For the text-containing cell, return its midpoint in [x, y] coordinate format. 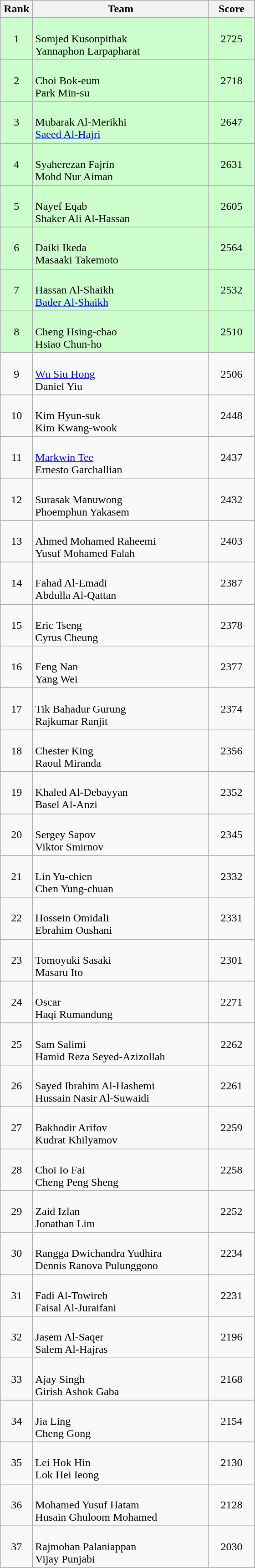
2345 [231, 835]
2168 [231, 1379]
Jia LingCheng Gong [121, 1421]
12 [16, 500]
Ajay SinghGirish Ashok Gaba [121, 1379]
27 [16, 1128]
2301 [231, 960]
35 [16, 1463]
17 [16, 709]
2128 [231, 1505]
Score [231, 9]
2352 [231, 793]
2154 [231, 1421]
OscarHaqi Rumandung [121, 1002]
Somjed KusonpithakYannaphon Larpapharat [121, 39]
2332 [231, 876]
8 [16, 332]
2437 [231, 457]
Syaherezan FajrinMohd Nur Aiman [121, 164]
23 [16, 960]
Fahad Al-EmadiAbdulla Al-Qattan [121, 583]
Zaid IzlanJonathan Lim [121, 1212]
2130 [231, 1463]
Team [121, 9]
2718 [231, 81]
14 [16, 583]
10 [16, 415]
2564 [231, 248]
16 [16, 667]
Markwin TeeErnesto Garchallian [121, 457]
Hossein OmidaliEbrahim Oushani [121, 918]
2271 [231, 1002]
7 [16, 290]
20 [16, 835]
1 [16, 39]
2631 [231, 164]
2261 [231, 1086]
Feng NanYang Wei [121, 667]
2510 [231, 332]
Khaled Al-DebayyanBasel Al-Anzi [121, 793]
Rajmohan PalaniappanVijay Punjabi [121, 1547]
5 [16, 206]
Lei Hok HinLok Hei Ieong [121, 1463]
2532 [231, 290]
Chester KingRaoul Miranda [121, 751]
34 [16, 1421]
Mubarak Al-MerikhiSaeed Al-Hajri [121, 122]
Tik Bahadur GurungRajkumar Ranjit [121, 709]
11 [16, 457]
28 [16, 1169]
Hassan Al-ShaikhBader Al-Shaikh [121, 290]
2196 [231, 1337]
2259 [231, 1128]
18 [16, 751]
2387 [231, 583]
2448 [231, 415]
2378 [231, 625]
2605 [231, 206]
Lin Yu-chienChen Yung-chuan [121, 876]
Choi Bok-eumPark Min-su [121, 81]
33 [16, 1379]
Kim Hyun-sukKim Kwang-wook [121, 415]
Sayed Ibrahim Al-HashemiHussain Nasir Al-Suwaidi [121, 1086]
Sam SalimiHamid Reza Seyed-Azizollah [121, 1044]
2647 [231, 122]
Tomoyuki SasakiMasaru Ito [121, 960]
13 [16, 541]
Bakhodir ArifovKudrat Khilyamov [121, 1128]
2432 [231, 500]
Surasak ManuwongPhoemphun Yakasem [121, 500]
31 [16, 1295]
Ahmed Mohamed RaheemiYusuf Mohamed Falah [121, 541]
4 [16, 164]
9 [16, 374]
Mohamed Yusuf HatamHusain Ghuloom Mohamed [121, 1505]
24 [16, 1002]
2403 [231, 541]
Fadi Al-TowirebFaisal Al-Juraifani [121, 1295]
Jasem Al-SaqerSalem Al-Hajras [121, 1337]
2374 [231, 709]
3 [16, 122]
2262 [231, 1044]
15 [16, 625]
26 [16, 1086]
2231 [231, 1295]
Wu Siu HongDaniel Yiu [121, 374]
Eric TsengCyrus Cheung [121, 625]
Nayef EqabShaker Ali Al-Hassan [121, 206]
30 [16, 1254]
2506 [231, 374]
Rank [16, 9]
Daiki IkedaMasaaki Takemoto [121, 248]
2356 [231, 751]
22 [16, 918]
25 [16, 1044]
Choi Io FaiCheng Peng Sheng [121, 1169]
Rangga Dwichandra YudhiraDennis Ranova Pulunggono [121, 1254]
2377 [231, 667]
2030 [231, 1547]
2331 [231, 918]
Sergey SapovViktor Smirnov [121, 835]
6 [16, 248]
32 [16, 1337]
29 [16, 1212]
2 [16, 81]
21 [16, 876]
2258 [231, 1169]
19 [16, 793]
2725 [231, 39]
37 [16, 1547]
36 [16, 1505]
2252 [231, 1212]
Cheng Hsing-chaoHsiao Chun-ho [121, 332]
2234 [231, 1254]
